Return the [x, y] coordinate for the center point of the cell that contains the specified text.  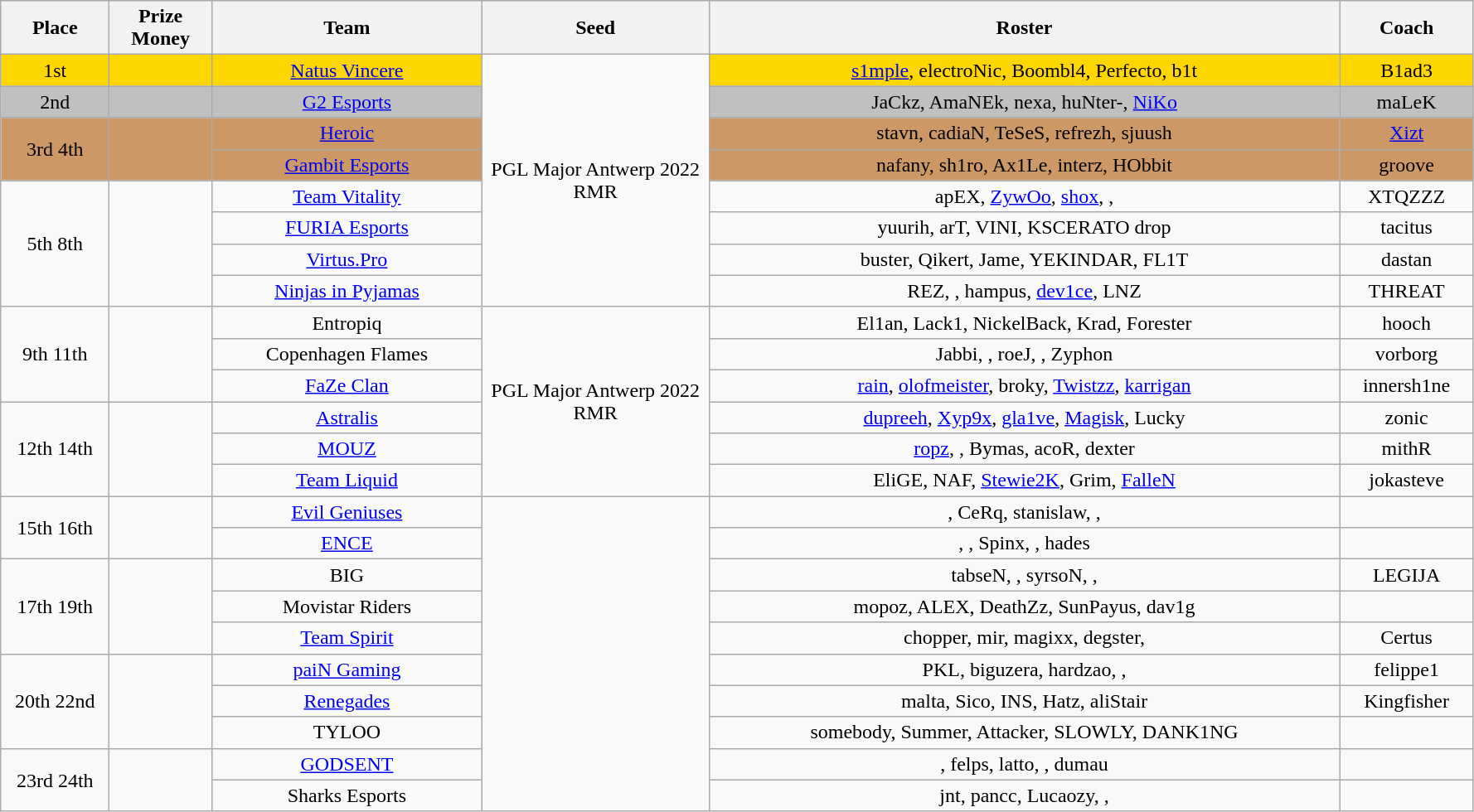
Gambit Esports [347, 165]
FaZe Clan [347, 385]
maLeK [1406, 102]
mopoz, ALEX, DeathZz, SunPayus, dav1g [1025, 607]
stavn, cadiaN, TeSeS, refrezh, sjuush [1025, 133]
G2 Esports [347, 102]
Movistar Riders [347, 607]
El1an, Lack1, NickelBack, Krad, Forester [1025, 322]
Virtus.Pro [347, 259]
, CeRq, stanislaw, , [1025, 512]
Renegades [347, 701]
, , Spinx, , hades [1025, 544]
TYLOO [347, 732]
20th 22nd [55, 701]
hooch [1406, 322]
innersh1ne [1406, 385]
12th 14th [55, 448]
Place [55, 28]
tacitus [1406, 228]
malta, Sico, INS, Hatz, aliStair [1025, 701]
Team Liquid [347, 481]
Ninjas in Pyjamas [347, 291]
Prize Money [161, 28]
Seed [595, 28]
paiN Gaming [347, 669]
apEX, ZywOo, shox, , [1025, 196]
Coach [1406, 28]
MOUZ [347, 449]
3rd 4th [55, 149]
LEGIJA [1406, 575]
s1mple, electroNic, Boombl4, Perfecto, b1t [1025, 70]
1st [55, 70]
REZ, , hampus, dev1ce, LNZ [1025, 291]
zonic [1406, 417]
Xizt [1406, 133]
9th 11th [55, 354]
rain, olofmeister, broky, Twistzz, karrigan [1025, 385]
groove [1406, 165]
buster, Qikert, Jame, YEKINDAR, FL1T [1025, 259]
BIG [347, 575]
2nd [55, 102]
FURIA Esports [347, 228]
Certus [1406, 638]
XTQZZZ [1406, 196]
EliGE, NAF, Stewie2K, Grim, FalleN [1025, 481]
yuurih, arT, VINI, KSCERATO drop [1025, 228]
Entropiq [347, 322]
Kingfisher [1406, 701]
Astralis [347, 417]
Sharks Esports [347, 795]
felippe1 [1406, 669]
Evil Geniuses [347, 512]
B1ad3 [1406, 70]
jokasteve [1406, 481]
Natus Vincere [347, 70]
5th 8th [55, 244]
nafany, sh1ro, Ax1Le, interz, HObbit [1025, 165]
mithR [1406, 449]
23rd 24th [55, 780]
Copenhagen Flames [347, 354]
GODSENT [347, 764]
Jabbi, , roeJ, , Zyphon [1025, 354]
Heroic [347, 133]
17th 19th [55, 607]
Roster [1025, 28]
ENCE [347, 544]
, felps, latto, , dumau [1025, 764]
Team Vitality [347, 196]
Team Spirit [347, 638]
vorborg [1406, 354]
Team [347, 28]
15th 16th [55, 528]
jnt, pancc, Lucaozy, , [1025, 795]
tabseN, , syrsoN, , [1025, 575]
dupreeh, Xyp9x, gla1ve, Magisk, Lucky [1025, 417]
THREAT [1406, 291]
somebody, Summer, Attacker, SLOWLY, DANK1NG [1025, 732]
JaCkz, AmaNEk, nexa, huNter-, NiKo [1025, 102]
ropz, , Bymas, acoR, dexter [1025, 449]
dastan [1406, 259]
chopper, mir, magixx, degster, [1025, 638]
PKL, biguzera, hardzao, , [1025, 669]
